For the text-containing cell, return its midpoint in (x, y) coordinate format. 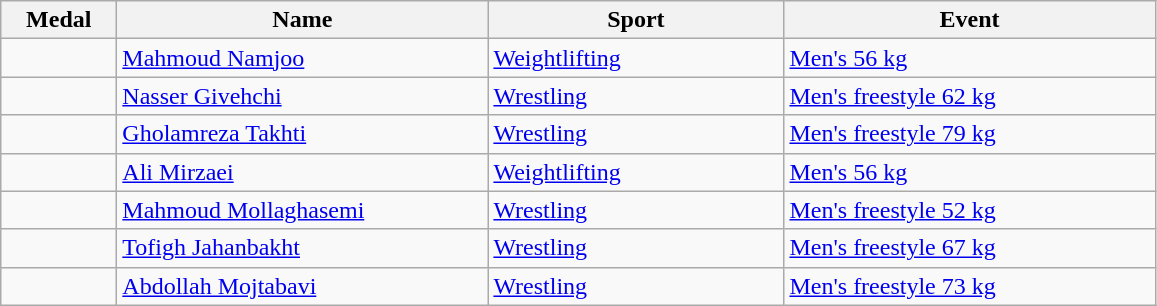
Event (970, 20)
Nasser Givehchi (302, 96)
Men's freestyle 67 kg (970, 248)
Sport (636, 20)
Gholamreza Takhti (302, 134)
Tofigh Jahanbakht (302, 248)
Men's freestyle 73 kg (970, 286)
Men's freestyle 79 kg (970, 134)
Mahmoud Mollaghasemi (302, 210)
Men's freestyle 62 kg (970, 96)
Abdollah Mojtabavi (302, 286)
Mahmoud Namjoo (302, 58)
Men's freestyle 52 kg (970, 210)
Medal (59, 20)
Name (302, 20)
Ali Mirzaei (302, 172)
